Find where the given text appears and provide that cell's center as [x, y] coordinate. 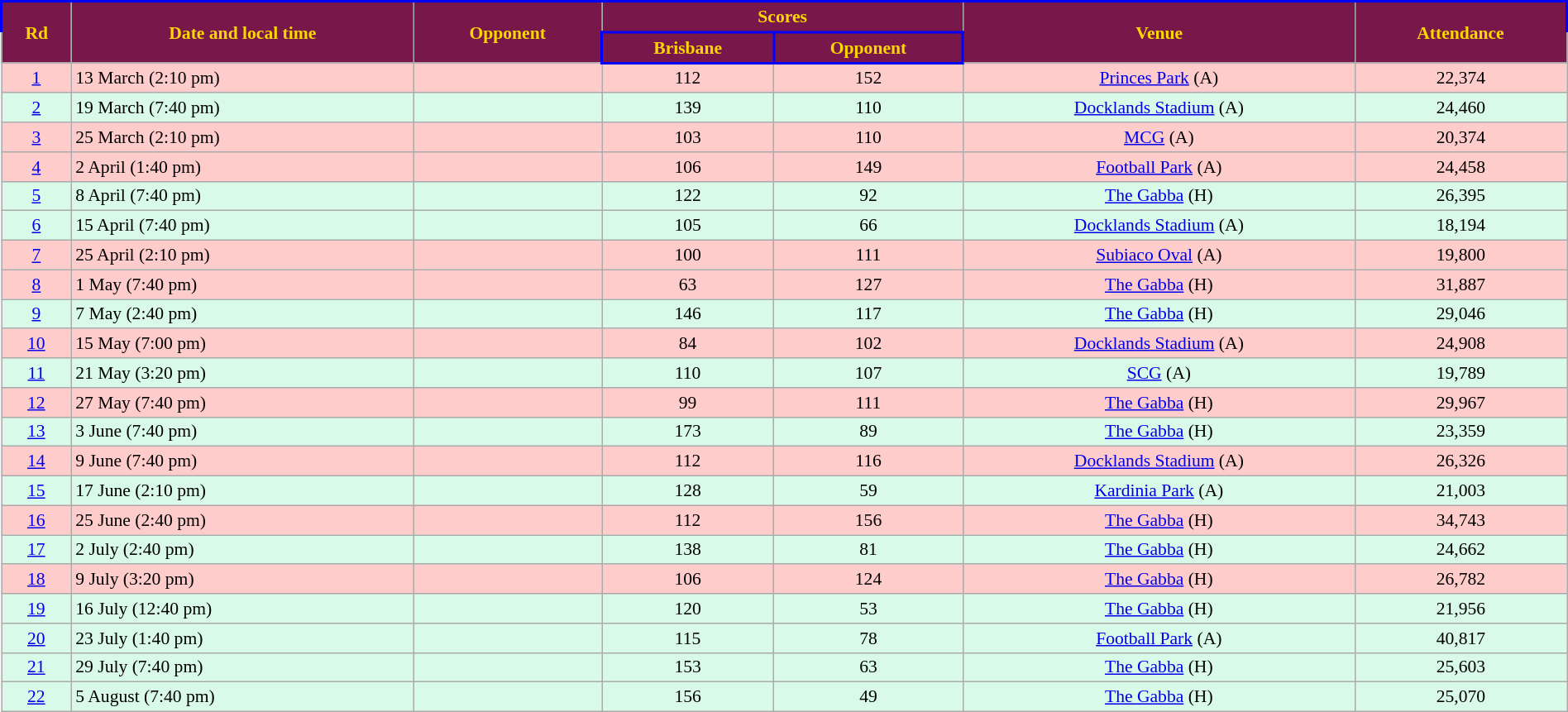
7 May (2:40 pm) [242, 314]
103 [688, 137]
13 March (2:10 pm) [242, 78]
84 [688, 344]
15 April (7:40 pm) [242, 226]
117 [868, 314]
16 July (12:40 pm) [242, 609]
100 [688, 256]
122 [688, 196]
Attendance [1460, 32]
15 [36, 491]
3 June (7:40 pm) [242, 432]
16 [36, 520]
21 [36, 667]
17 June (2:10 pm) [242, 491]
21,956 [1460, 609]
66 [868, 226]
152 [868, 78]
81 [868, 550]
19 March (7:40 pm) [242, 108]
24,458 [1460, 167]
18,194 [1460, 226]
6 [36, 226]
19 [36, 609]
19,789 [1460, 373]
14 [36, 461]
20,374 [1460, 137]
9 [36, 314]
11 [36, 373]
18 [36, 580]
25 April (2:10 pm) [242, 256]
40,817 [1460, 638]
Scores [782, 17]
19,800 [1460, 256]
MCG (A) [1159, 137]
107 [868, 373]
89 [868, 432]
99 [688, 403]
9 June (7:40 pm) [242, 461]
Brisbane [688, 48]
21,003 [1460, 491]
Subiaco Oval (A) [1159, 256]
149 [868, 167]
27 May (7:40 pm) [242, 403]
59 [868, 491]
128 [688, 491]
23 July (1:40 pm) [242, 638]
2 [36, 108]
25,070 [1460, 697]
173 [688, 432]
13 [36, 432]
153 [688, 667]
Rd [36, 32]
26,395 [1460, 196]
Date and local time [242, 32]
124 [868, 580]
SCG (A) [1159, 373]
Kardinia Park (A) [1159, 491]
2 April (1:40 pm) [242, 167]
22,374 [1460, 78]
34,743 [1460, 520]
21 May (3:20 pm) [242, 373]
7 [36, 256]
92 [868, 196]
24,662 [1460, 550]
31,887 [1460, 284]
120 [688, 609]
4 [36, 167]
24,460 [1460, 108]
9 July (3:20 pm) [242, 580]
26,782 [1460, 580]
1 May (7:40 pm) [242, 284]
23,359 [1460, 432]
8 April (7:40 pm) [242, 196]
22 [36, 697]
116 [868, 461]
17 [36, 550]
1 [36, 78]
146 [688, 314]
105 [688, 226]
25 June (2:40 pm) [242, 520]
29,046 [1460, 314]
5 August (7:40 pm) [242, 697]
Princes Park (A) [1159, 78]
78 [868, 638]
29,967 [1460, 403]
115 [688, 638]
102 [868, 344]
Venue [1159, 32]
20 [36, 638]
53 [868, 609]
24,908 [1460, 344]
3 [36, 137]
12 [36, 403]
25 March (2:10 pm) [242, 137]
10 [36, 344]
127 [868, 284]
139 [688, 108]
15 May (7:00 pm) [242, 344]
2 July (2:40 pm) [242, 550]
5 [36, 196]
29 July (7:40 pm) [242, 667]
26,326 [1460, 461]
8 [36, 284]
49 [868, 697]
25,603 [1460, 667]
138 [688, 550]
